Determine the [X, Y] coordinate at the center of the cell enclosing the given text.  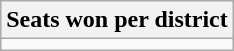
Seats won per district [118, 20]
